For the text-containing cell, return its midpoint in (X, Y) coordinate format. 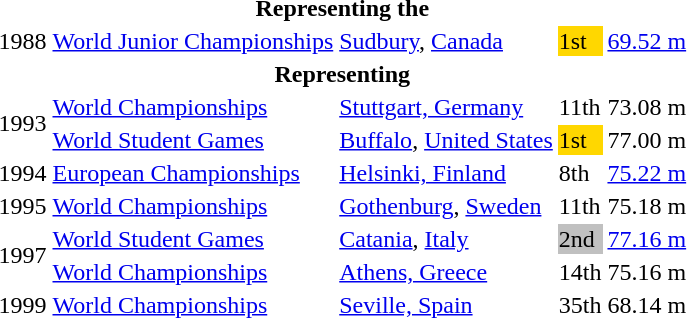
2nd (580, 239)
Sudbury, Canada (446, 41)
European Championships (193, 173)
Stuttgart, Germany (446, 107)
Helsinki, Finland (446, 173)
8th (580, 173)
14th (580, 272)
Buffalo, United States (446, 140)
Athens, Greece (446, 272)
World Junior Championships (193, 41)
Catania, Italy (446, 239)
Gothenburg, Sweden (446, 206)
